Scan for the cell matching the given text and deliver its (X, Y) coordinate at center. 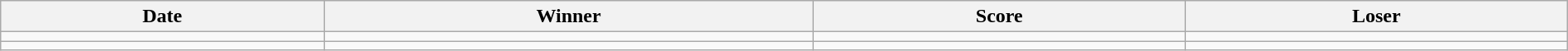
Score (999, 16)
Date (162, 16)
Winner (569, 16)
Loser (1376, 16)
